Extract the (x, y) coordinate from the center of the cell holding the provided text.  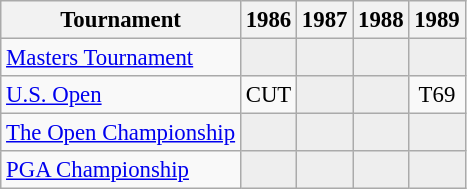
U.S. Open (121, 95)
The Open Championship (121, 133)
PGA Championship (121, 170)
1988 (381, 20)
Tournament (121, 20)
1987 (325, 20)
Masters Tournament (121, 58)
1986 (268, 20)
T69 (437, 95)
CUT (268, 95)
1989 (437, 20)
